Scan for the cell matching the given text and deliver its (X, Y) coordinate at center. 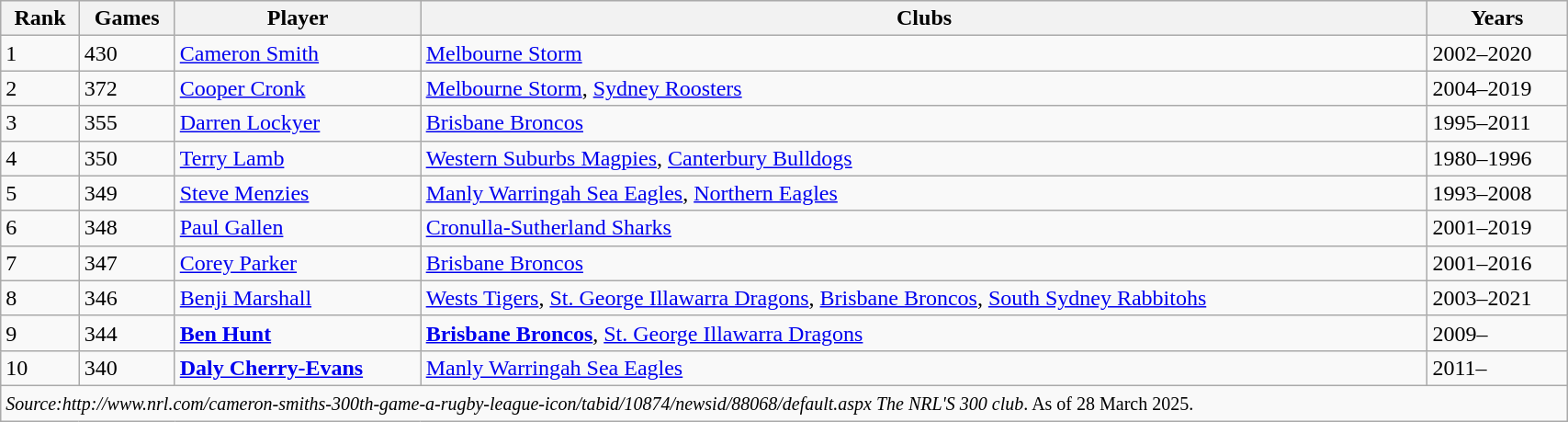
Benji Marshall (298, 298)
Wests Tigers, St. George Illawarra Dragons, Brisbane Broncos, South Sydney Rabbitohs (924, 298)
Cronulla-Sutherland Sharks (924, 228)
Steve Menzies (298, 193)
Terry Lamb (298, 158)
340 (127, 368)
2004–2019 (1497, 88)
350 (127, 158)
347 (127, 263)
Years (1497, 18)
Brisbane Broncos, St. George Illawarra Dragons (924, 333)
2002–2020 (1497, 53)
Cameron Smith (298, 53)
1 (40, 53)
Paul Gallen (298, 228)
Melbourne Storm, Sydney Roosters (924, 88)
Manly Warringah Sea Eagles (924, 368)
2 (40, 88)
6 (40, 228)
Melbourne Storm (924, 53)
372 (127, 88)
1980–1996 (1497, 158)
4 (40, 158)
346 (127, 298)
7 (40, 263)
2001–2019 (1497, 228)
3 (40, 123)
Manly Warringah Sea Eagles, Northern Eagles (924, 193)
Ben Hunt (298, 333)
9 (40, 333)
Rank (40, 18)
Western Suburbs Magpies, Canterbury Bulldogs (924, 158)
348 (127, 228)
Games (127, 18)
Corey Parker (298, 263)
5 (40, 193)
1995–2011 (1497, 123)
344 (127, 333)
Player (298, 18)
1993–2008 (1497, 193)
8 (40, 298)
Cooper Cronk (298, 88)
349 (127, 193)
355 (127, 123)
2003–2021 (1497, 298)
2011– (1497, 368)
Clubs (924, 18)
2001–2016 (1497, 263)
Daly Cherry-Evans (298, 368)
2009– (1497, 333)
430 (127, 53)
10 (40, 368)
Darren Lockyer (298, 123)
